For the text-containing cell, return its midpoint in [X, Y] coordinate format. 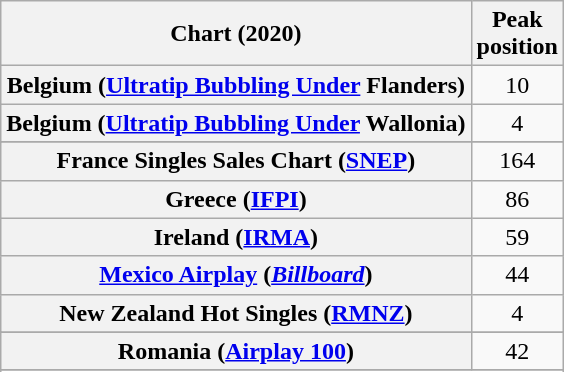
59 [517, 237]
France Singles Sales Chart (SNEP) [236, 161]
86 [517, 199]
44 [517, 275]
10 [517, 85]
42 [517, 351]
Mexico Airplay (Billboard) [236, 275]
Romania (Airplay 100) [236, 351]
Peakposition [517, 34]
Chart (2020) [236, 34]
Belgium (Ultratip Bubbling Under Wallonia) [236, 123]
Ireland (IRMA) [236, 237]
Belgium (Ultratip Bubbling Under Flanders) [236, 85]
Greece (IFPI) [236, 199]
164 [517, 161]
New Zealand Hot Singles (RMNZ) [236, 313]
